Provide the [X, Y] coordinate of the cell's center where the given text is located.  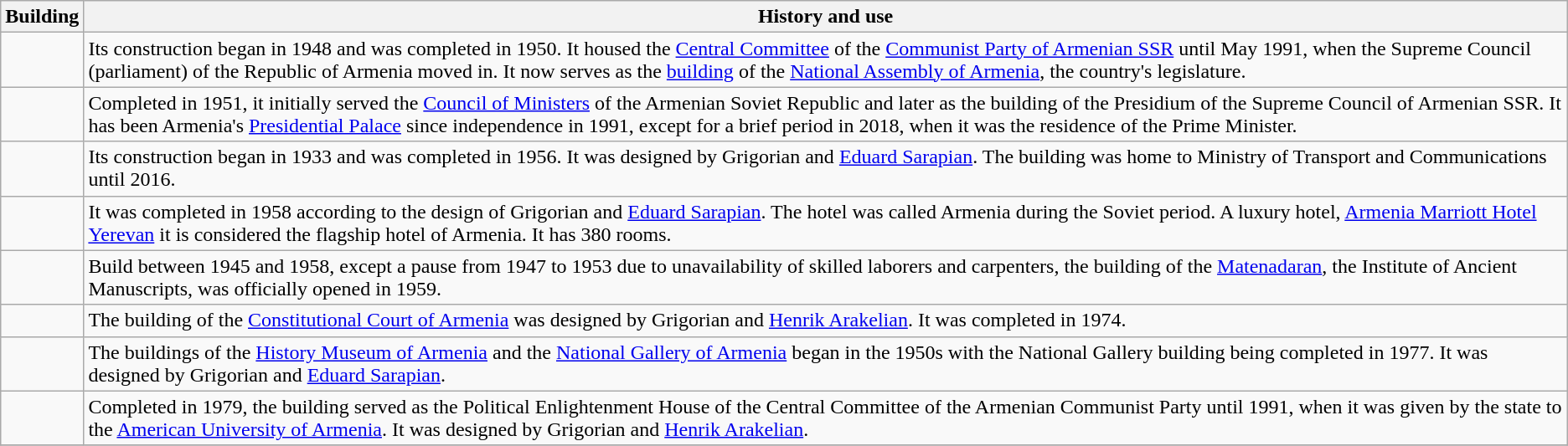
History and use [826, 17]
Building [42, 17]
The building of the Constitutional Court of Armenia was designed by Grigorian and Henrik Arakelian. It was completed in 1974. [826, 320]
